Extract the (X, Y) coordinate from the center of the cell holding the provided text.  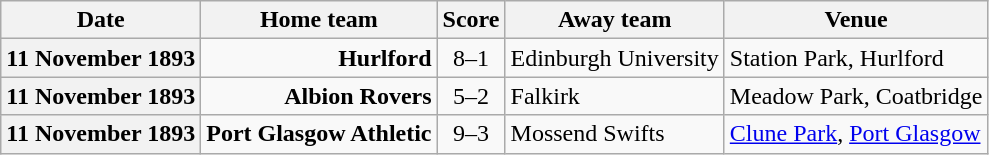
Port Glasgow Athletic (319, 134)
Away team (614, 20)
9–3 (471, 134)
Mossend Swifts (614, 134)
Station Park, Hurlford (856, 58)
Score (471, 20)
Meadow Park, Coatbridge (856, 96)
Home team (319, 20)
Clune Park, Port Glasgow (856, 134)
Date (101, 20)
Venue (856, 20)
Hurlford (319, 58)
Albion Rovers (319, 96)
8–1 (471, 58)
5–2 (471, 96)
Edinburgh University (614, 58)
Falkirk (614, 96)
